Capture the cell that displays the provided text and extract its [X, Y] central coordinate. 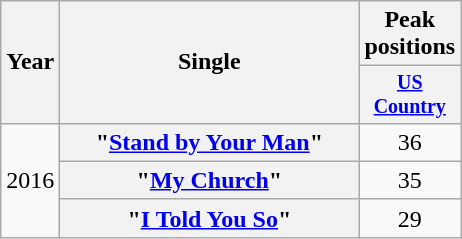
Peakpositions [410, 34]
USCountry [410, 94]
Single [210, 62]
29 [410, 218]
2016 [30, 180]
"I Told You So" [210, 218]
"My Church" [210, 180]
Year [30, 62]
36 [410, 142]
35 [410, 180]
"Stand by Your Man" [210, 142]
